Detect which cell encompasses the target text, then output its [X, Y] center coordinate. 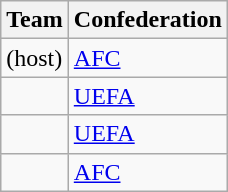
(host) [35, 58]
Confederation [148, 20]
Team [35, 20]
